Pinpoint the cell where the given text exists, returning its [X, Y] midpoint coordinate. 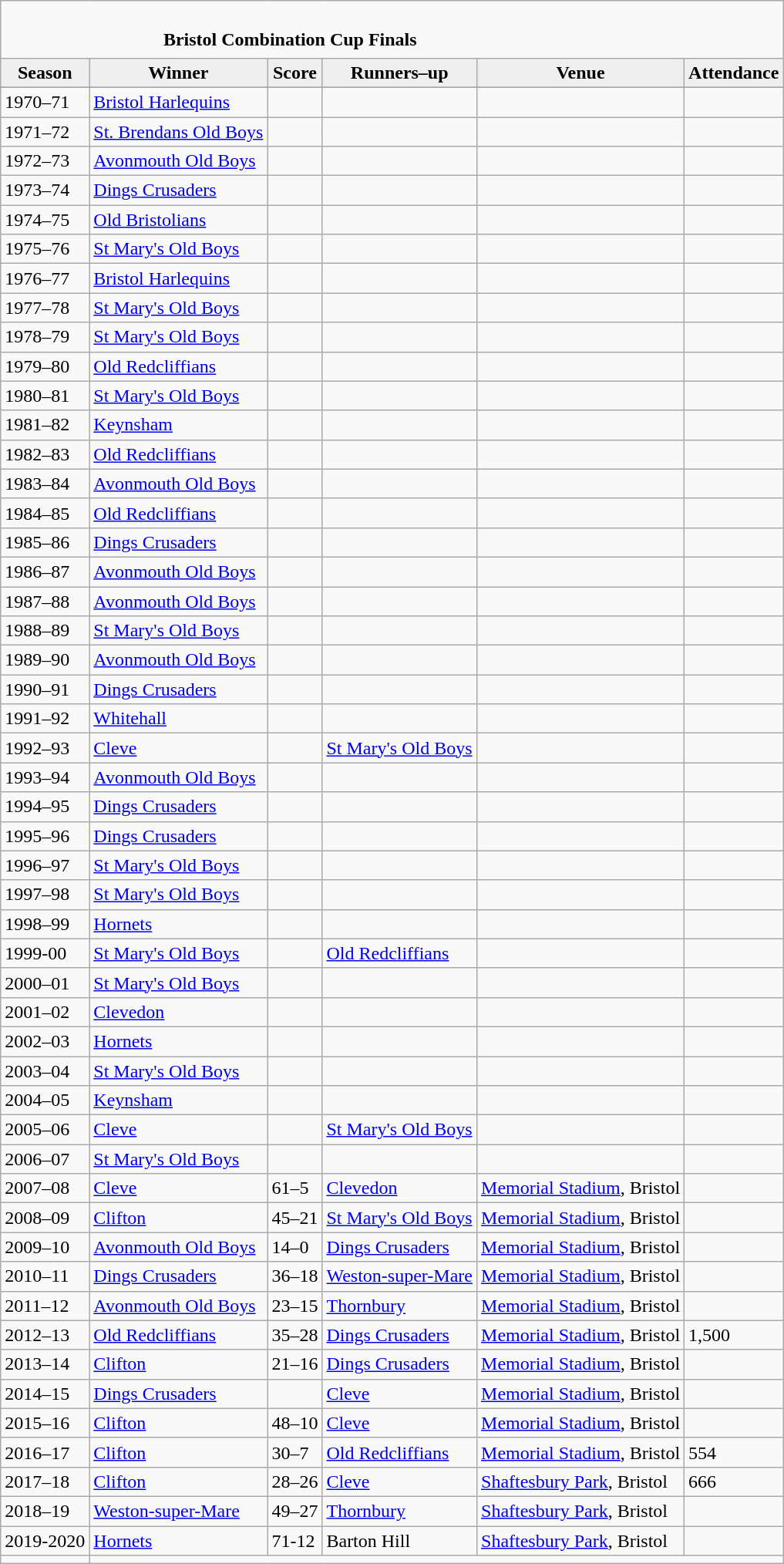
1988–89 [45, 631]
71-12 [294, 1540]
Season [45, 72]
2004–05 [45, 1101]
2001–02 [45, 1012]
2008–09 [45, 1218]
36–18 [294, 1276]
1983–84 [45, 484]
1991–92 [45, 719]
666 [734, 1481]
1993–94 [45, 777]
2011–12 [45, 1306]
2007–08 [45, 1188]
1994–95 [45, 807]
2018–19 [45, 1511]
554 [734, 1452]
2013–14 [45, 1364]
45–21 [294, 1218]
1981–82 [45, 425]
1998–99 [45, 924]
1996–97 [45, 865]
Barton Hill [399, 1540]
2005–06 [45, 1130]
2000–01 [45, 983]
Runners–up [399, 72]
1975–76 [45, 249]
49–27 [294, 1511]
1970–71 [45, 102]
23–15 [294, 1306]
28–26 [294, 1481]
2009–10 [45, 1247]
61–5 [294, 1188]
2002–03 [45, 1041]
1971–72 [45, 132]
1997–98 [45, 895]
1973–74 [45, 190]
30–7 [294, 1452]
1985–86 [45, 542]
1990–91 [45, 689]
1995–96 [45, 836]
1972–73 [45, 161]
1986–87 [45, 571]
St. Brendans Old Boys [179, 132]
1978–79 [45, 337]
1982–83 [45, 454]
1977–78 [45, 308]
Whitehall [179, 719]
2014–15 [45, 1394]
Attendance [734, 72]
1987–88 [45, 601]
48–10 [294, 1423]
21–16 [294, 1364]
2016–17 [45, 1452]
1979–80 [45, 366]
1992–93 [45, 748]
2003–04 [45, 1071]
1,500 [734, 1335]
2012–13 [45, 1335]
Old Bristolians [179, 220]
2006–07 [45, 1159]
2010–11 [45, 1276]
1976–77 [45, 278]
2015–16 [45, 1423]
2017–18 [45, 1481]
Score [294, 72]
1980–81 [45, 396]
Venue [581, 72]
2019-2020 [45, 1540]
1984–85 [45, 513]
14–0 [294, 1247]
1999-00 [45, 953]
Winner [179, 72]
35–28 [294, 1335]
1989–90 [45, 660]
1974–75 [45, 220]
